From the cell containing the given text, extract its center point as [X, Y] coordinate. 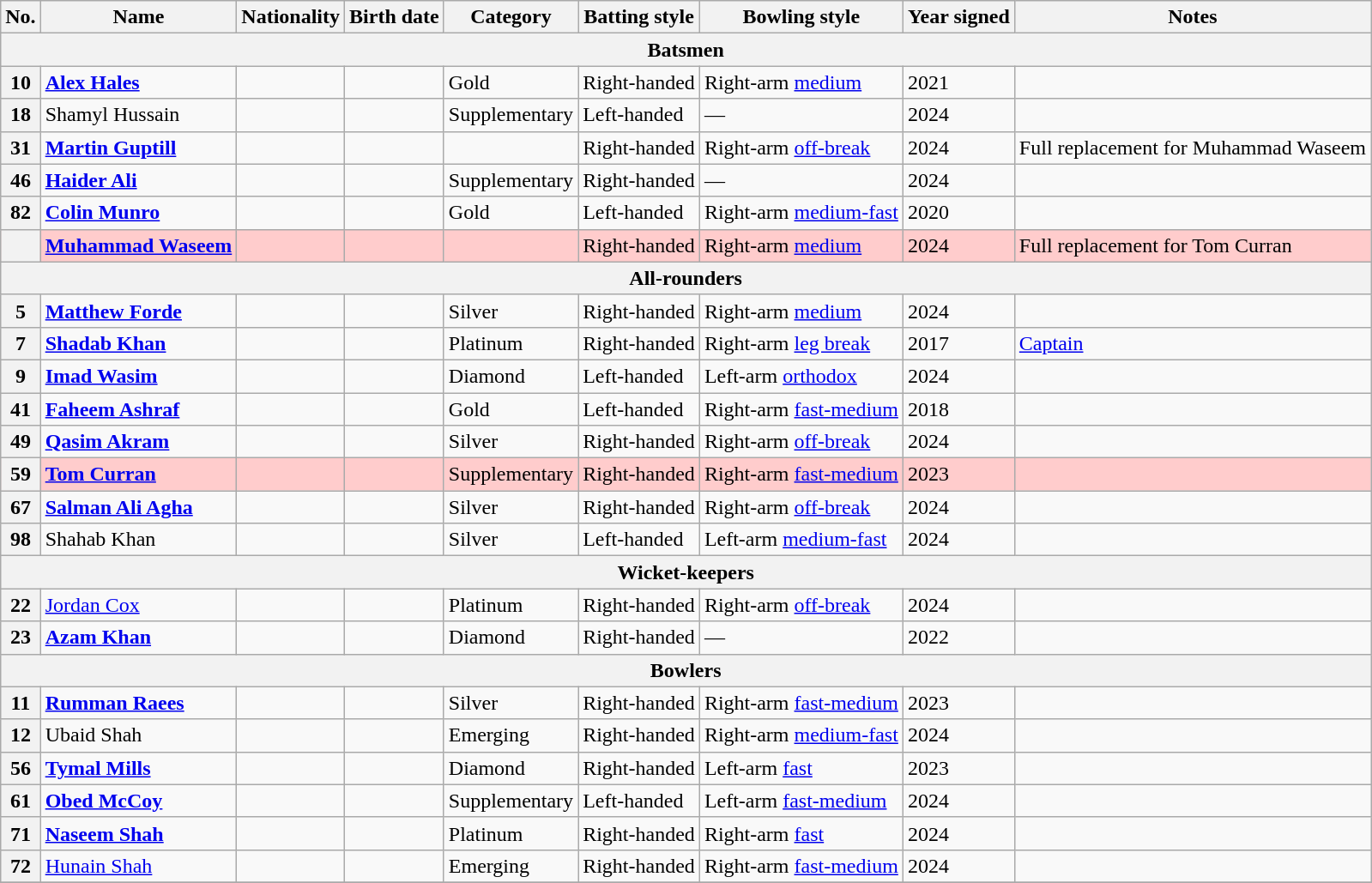
Rumman Raees [139, 703]
59 [21, 475]
Matthew Forde [139, 311]
No. [21, 17]
Wicket-keepers [686, 572]
Batsmen [686, 50]
Tom Curran [139, 475]
Ubaid Shah [139, 735]
Birth date [395, 17]
Shamyl Hussain [139, 115]
Nationality [291, 17]
Haider Ali [139, 180]
Imad Wasim [139, 376]
61 [21, 801]
18 [21, 115]
Faheem Ashraf [139, 409]
Tymal Mills [139, 768]
9 [21, 376]
Left-arm medium-fast [801, 540]
12 [21, 735]
All-rounders [686, 278]
56 [21, 768]
Captain [1193, 343]
Left-arm orthodox [801, 376]
Bowling style [801, 17]
Martin Guptill [139, 148]
Muhammad Waseem [139, 245]
Obed McCoy [139, 801]
Hunain Shah [139, 866]
Qasim Akram [139, 442]
10 [21, 82]
Shadab Khan [139, 343]
Full replacement for Muhammad Waseem [1193, 148]
41 [21, 409]
11 [21, 703]
Full replacement for Tom Curran [1193, 245]
7 [21, 343]
2020 [958, 213]
Notes [1193, 17]
Name [139, 17]
2022 [958, 638]
23 [21, 638]
Azam Khan [139, 638]
Colin Munro [139, 213]
49 [21, 442]
Salman Ali Agha [139, 507]
Year signed [958, 17]
22 [21, 605]
Jordan Cox [139, 605]
Left-arm fast [801, 768]
2018 [958, 409]
67 [21, 507]
46 [21, 180]
2021 [958, 82]
Naseem Shah [139, 833]
Right-arm leg break [801, 343]
Left-arm fast-medium [801, 801]
5 [21, 311]
71 [21, 833]
72 [21, 866]
Shahab Khan [139, 540]
Bowlers [686, 670]
82 [21, 213]
Alex Hales [139, 82]
Right-arm fast [801, 833]
31 [21, 148]
Batting style [639, 17]
2017 [958, 343]
98 [21, 540]
Category [511, 17]
